Pinpoint the cell where the given text exists, returning its (X, Y) midpoint coordinate. 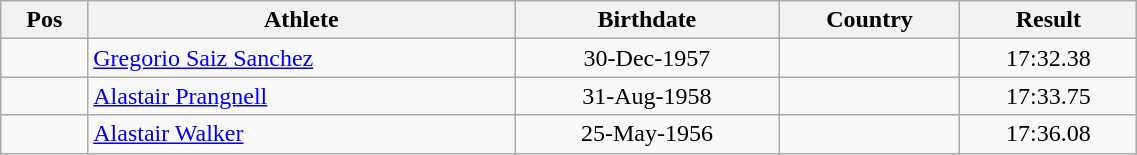
17:36.08 (1048, 134)
Country (870, 20)
31-Aug-1958 (647, 96)
Alastair Walker (302, 134)
30-Dec-1957 (647, 58)
Birthdate (647, 20)
Alastair Prangnell (302, 96)
17:32.38 (1048, 58)
Athlete (302, 20)
17:33.75 (1048, 96)
Pos (44, 20)
25-May-1956 (647, 134)
Result (1048, 20)
Gregorio Saiz Sanchez (302, 58)
